Scan for the cell matching the given text and deliver its [X, Y] coordinate at center. 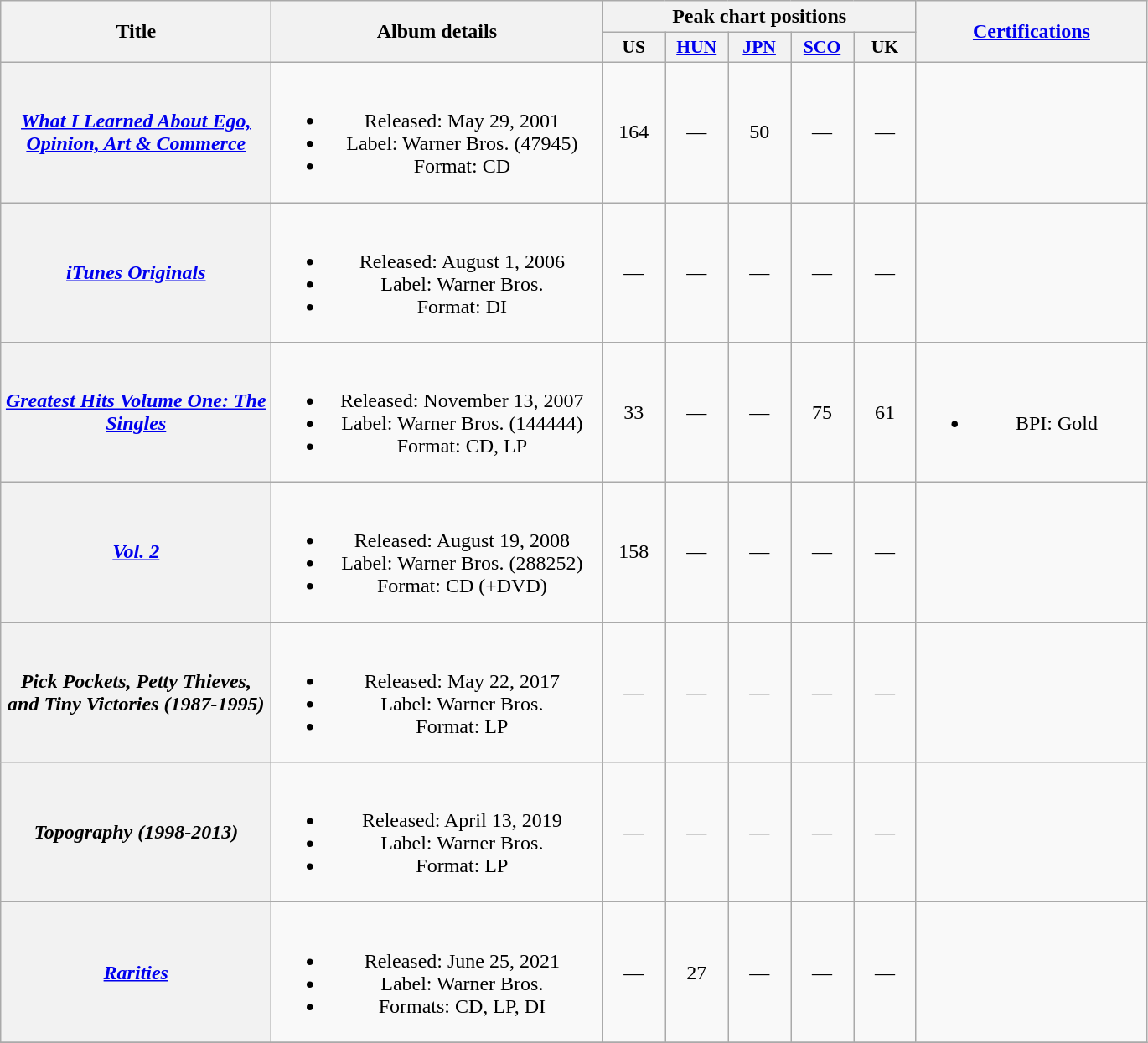
Rarities [136, 972]
Released: November 13, 2007Label: Warner Bros. (144444)Format: CD, LP [437, 412]
Peak chart positions [759, 17]
Pick Pockets, Petty Thieves, and Tiny Victories (1987-1995) [136, 692]
Released: April 13, 2019Label: Warner Bros.Format: LP [437, 833]
Released: May 29, 2001Label: Warner Bros. (47945)Format: CD [437, 132]
HUN [697, 48]
61 [885, 412]
Released: May 22, 2017Label: Warner Bros.Format: LP [437, 692]
iTunes Originals [136, 273]
Topography (1998-2013) [136, 833]
27 [697, 972]
Title [136, 32]
Greatest Hits Volume One: The Singles [136, 412]
Released: August 19, 2008Label: Warner Bros. (288252)Format: CD (+DVD) [437, 553]
Vol. 2 [136, 553]
BPI: Gold [1031, 412]
UK [885, 48]
US [633, 48]
164 [633, 132]
Album details [437, 32]
JPN [759, 48]
75 [823, 412]
Released: August 1, 2006Label: Warner Bros.Format: DI [437, 273]
Released: June 25, 2021Label: Warner Bros.Formats: CD, LP, DI [437, 972]
33 [633, 412]
158 [633, 553]
50 [759, 132]
Certifications [1031, 32]
SCO [823, 48]
What I Learned About Ego, Opinion, Art & Commerce [136, 132]
